Provide the [x, y] coordinate of the cell's center where the given text is located.  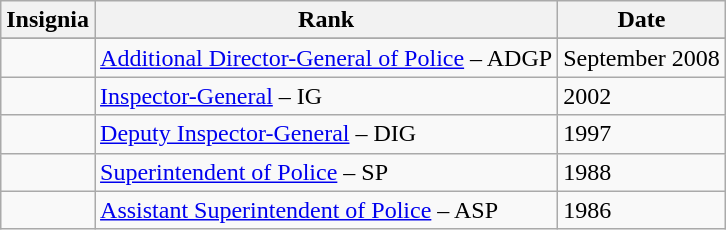
Date [642, 20]
Deputy Inspector-General – DIG [326, 134]
1986 [642, 210]
1997 [642, 134]
1988 [642, 172]
September 2008 [642, 58]
2002 [642, 96]
Assistant Superintendent of Police – ASP [326, 210]
Additional Director-General of Police – ADGP [326, 58]
Superintendent of Police – SP [326, 172]
Insignia [48, 20]
Inspector-General – IG [326, 96]
Rank [326, 20]
